Extract the (X, Y) coordinate from the center of the cell holding the provided text.  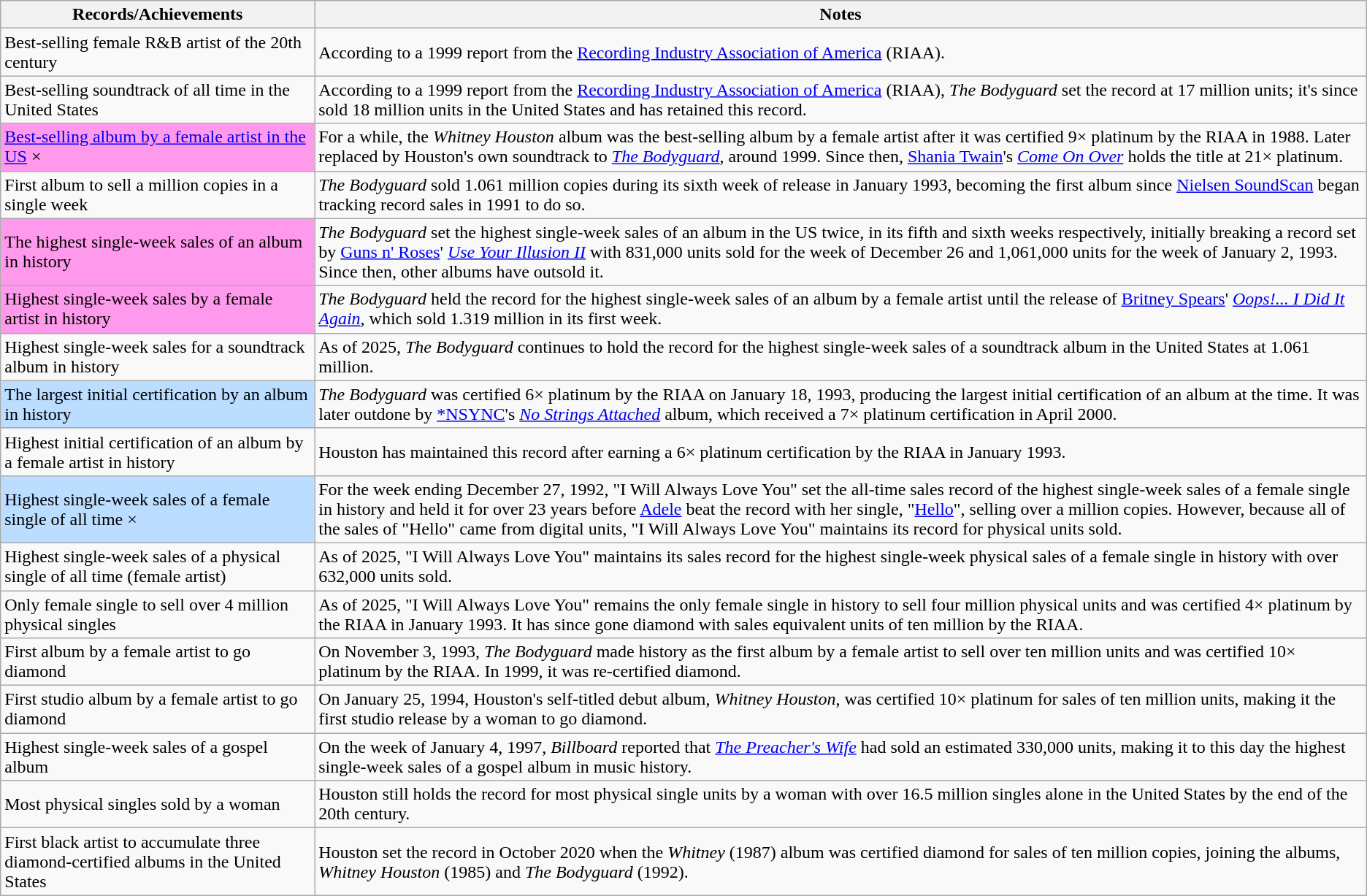
Only female single to sell over 4 million physical singles (158, 613)
The largest initial certification by an album in history (158, 405)
Highest single-week sales by a female artist in history (158, 310)
First studio album by a female artist to go diamond (158, 710)
Houston has maintained this record after earning a 6× platinum certification by the RIAA in January 1993. (841, 451)
Best-selling soundtrack of all time in the United States (158, 99)
Records/Achievements (158, 15)
Best-selling female R&B artist of the 20th century (158, 53)
Highest initial certification of an album by a female artist in history (158, 451)
First black artist to accumulate three diamond-certified albums in the United States (158, 862)
According to a 1999 report from the Recording Industry Association of America (RIAA). (841, 53)
Highest single-week sales of a gospel album (158, 757)
Highest single-week sales of a female single of all time × (158, 509)
As of 2025, The Bodyguard continues to hold the record for the highest single-week sales of a soundtrack album in the United States at 1.061 million. (841, 356)
Most physical singles sold by a woman (158, 805)
Highest single-week sales of a physical single of all time (female artist) (158, 567)
Highest single-week sales for a soundtrack album in history (158, 356)
First album by a female artist to go diamond (158, 662)
Best-selling album by a female artist in the US × (158, 148)
The highest single-week sales of an album in history (158, 252)
Notes (841, 15)
First album to sell a million copies in a single week (158, 194)
